Search for the cell housing the specified text and yield its [X, Y] center coordinate. 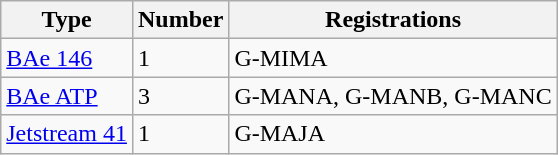
3 [180, 96]
Jetstream 41 [67, 134]
BAe ATP [67, 96]
G-MANA, G-MANB, G-MANC [393, 96]
Number [180, 20]
G-MAJA [393, 134]
Registrations [393, 20]
Type [67, 20]
G-MIMA [393, 58]
BAe 146 [67, 58]
